Output the (x, y) coordinate of the center of the cell containing the given text.  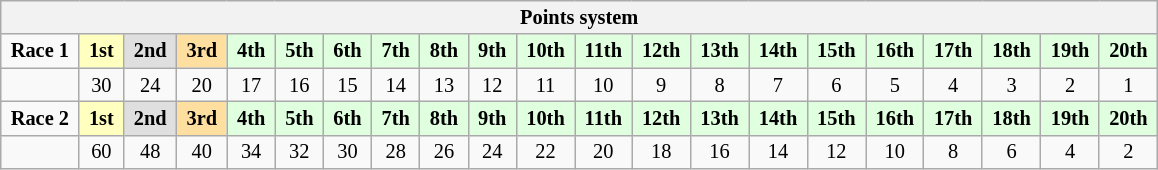
Race 1 (40, 51)
7 (778, 85)
3 (1011, 85)
60 (102, 152)
15 (347, 85)
28 (396, 152)
17 (251, 85)
18 (661, 152)
13 (444, 85)
48 (150, 152)
26 (444, 152)
9 (661, 85)
32 (299, 152)
22 (545, 152)
11 (545, 85)
Points system (580, 17)
40 (202, 152)
34 (251, 152)
Race 2 (40, 118)
1 (1128, 85)
5 (895, 85)
